From the cell containing the given text, extract its center point as (X, Y) coordinate. 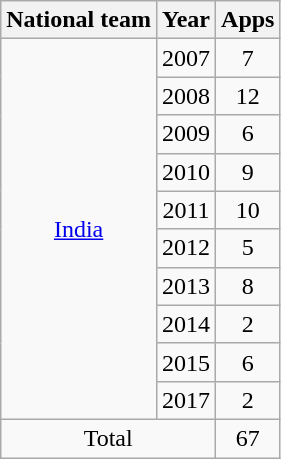
Year (186, 20)
2011 (186, 210)
2014 (186, 324)
5 (248, 248)
7 (248, 58)
2010 (186, 172)
8 (248, 286)
2007 (186, 58)
12 (248, 96)
National team (79, 20)
Total (108, 438)
2017 (186, 400)
2009 (186, 134)
India (79, 230)
10 (248, 210)
9 (248, 172)
2008 (186, 96)
2013 (186, 286)
2015 (186, 362)
2012 (186, 248)
Apps (248, 20)
67 (248, 438)
